Search for the cell housing the specified text and yield its (X, Y) center coordinate. 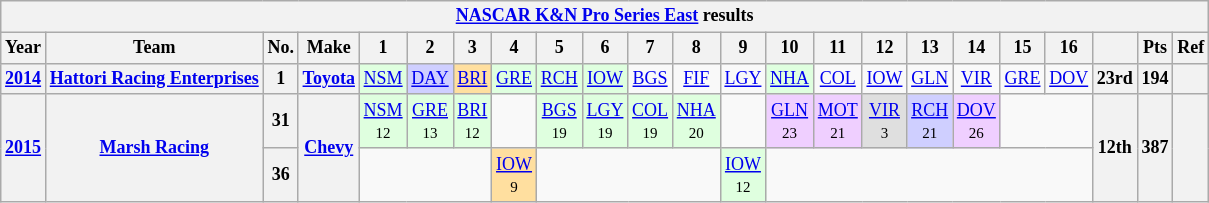
12th (1116, 148)
VIR (976, 78)
NASCAR K&N Pro Series East results (605, 16)
36 (280, 175)
11 (838, 48)
DOV (1069, 78)
6 (605, 48)
23rd (1116, 78)
15 (1022, 48)
DAY (430, 78)
LGY (743, 78)
NSM (383, 78)
BRI (472, 78)
VIR3 (884, 121)
14 (976, 48)
387 (1155, 148)
3 (472, 48)
2 (430, 48)
Make (328, 48)
COL (838, 78)
GRE13 (430, 121)
8 (696, 48)
Marsh Racing (154, 148)
13 (930, 48)
No. (280, 48)
DOV26 (976, 121)
RCH (559, 78)
LGY19 (605, 121)
10 (790, 48)
5 (559, 48)
COL19 (650, 121)
IOW9 (514, 175)
7 (650, 48)
BGS (650, 78)
Ref (1191, 48)
RCH21 (930, 121)
2015 (24, 148)
16 (1069, 48)
BRI12 (472, 121)
4 (514, 48)
BGS19 (559, 121)
194 (1155, 78)
IOW12 (743, 175)
Pts (1155, 48)
Year (24, 48)
Toyota (328, 78)
NHA (790, 78)
NHA20 (696, 121)
31 (280, 121)
12 (884, 48)
GLN23 (790, 121)
Hattori Racing Enterprises (154, 78)
MOT21 (838, 121)
Team (154, 48)
9 (743, 48)
GLN (930, 78)
2014 (24, 78)
NSM12 (383, 121)
Chevy (328, 148)
FIF (696, 78)
